Pinpoint the cell where the given text exists, returning its [X, Y] midpoint coordinate. 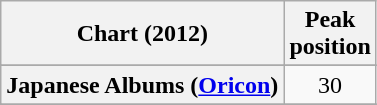
Japanese Albums (Oricon) [142, 85]
30 [330, 85]
Chart (2012) [142, 34]
Peakposition [330, 34]
